Capture the cell that displays the provided text and extract its [X, Y] central coordinate. 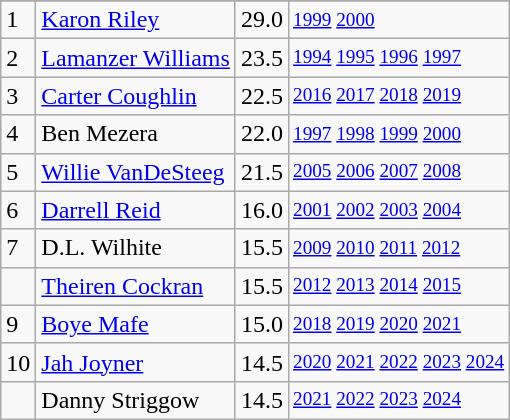
Carter Coughlin [136, 96]
1994 1995 1996 1997 [398, 58]
15.0 [262, 324]
6 [18, 210]
2018 2019 2020 2021 [398, 324]
Karon Riley [136, 20]
4 [18, 134]
22.5 [262, 96]
2009 2010 2011 2012 [398, 248]
Theiren Cockran [136, 286]
2020 2021 2022 2023 2024 [398, 362]
21.5 [262, 172]
2016 2017 2018 2019 [398, 96]
2012 2013 2014 2015 [398, 286]
2005 2006 2007 2008 [398, 172]
23.5 [262, 58]
1997 1998 1999 2000 [398, 134]
5 [18, 172]
Jah Joyner [136, 362]
2001 2002 2003 2004 [398, 210]
Ben Mezera [136, 134]
3 [18, 96]
7 [18, 248]
Lamanzer Williams [136, 58]
1999 2000 [398, 20]
D.L. Wilhite [136, 248]
22.0 [262, 134]
2021 2022 2023 2024 [398, 400]
10 [18, 362]
Danny Striggow [136, 400]
Willie VanDeSteeg [136, 172]
9 [18, 324]
16.0 [262, 210]
Darrell Reid [136, 210]
1 [18, 20]
2 [18, 58]
29.0 [262, 20]
Boye Mafe [136, 324]
